Return [X, Y] of the center of cell containing provided text 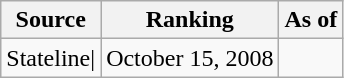
October 15, 2008 [190, 58]
As of [311, 20]
Ranking [190, 20]
Source [51, 20]
Stateline| [51, 58]
